Capture the cell that displays the provided text and extract its [X, Y] central coordinate. 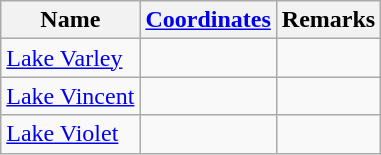
Lake Vincent [70, 96]
Coordinates [208, 20]
Lake Violet [70, 134]
Lake Varley [70, 58]
Name [70, 20]
Remarks [328, 20]
